Extract the (X, Y) coordinate from the center of the cell holding the provided text.  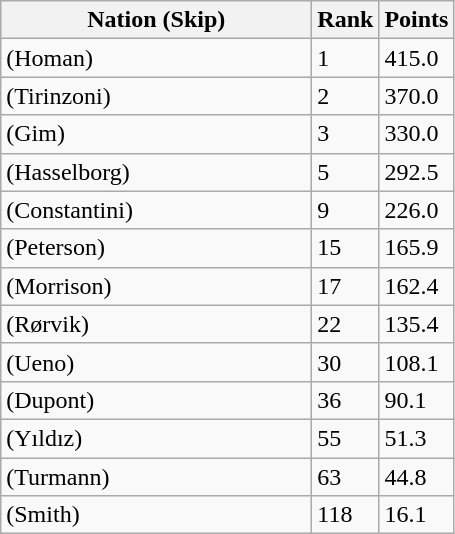
118 (346, 515)
90.1 (416, 400)
15 (346, 248)
51.3 (416, 438)
415.0 (416, 58)
(Gim) (156, 134)
(Peterson) (156, 248)
(Yıldız) (156, 438)
Points (416, 20)
162.4 (416, 286)
44.8 (416, 477)
55 (346, 438)
165.9 (416, 248)
330.0 (416, 134)
(Rørvik) (156, 324)
Rank (346, 20)
3 (346, 134)
Nation (Skip) (156, 20)
(Morrison) (156, 286)
9 (346, 210)
2 (346, 96)
1 (346, 58)
36 (346, 400)
(Dupont) (156, 400)
135.4 (416, 324)
16.1 (416, 515)
30 (346, 362)
(Turmann) (156, 477)
5 (346, 172)
17 (346, 286)
226.0 (416, 210)
(Constantini) (156, 210)
22 (346, 324)
(Ueno) (156, 362)
108.1 (416, 362)
292.5 (416, 172)
63 (346, 477)
(Homan) (156, 58)
370.0 (416, 96)
(Smith) (156, 515)
(Tirinzoni) (156, 96)
(Hasselborg) (156, 172)
